Scan for the cell matching the given text and deliver its (X, Y) coordinate at center. 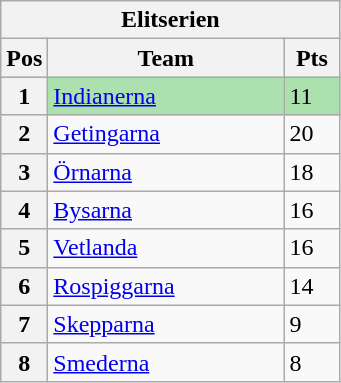
1 (24, 96)
18 (312, 172)
Bysarna (166, 210)
Team (166, 58)
Pos (24, 58)
6 (24, 286)
11 (312, 96)
5 (24, 248)
Rospiggarna (166, 286)
14 (312, 286)
20 (312, 134)
2 (24, 134)
Örnarna (166, 172)
3 (24, 172)
Pts (312, 58)
9 (312, 324)
Getingarna (166, 134)
Vetlanda (166, 248)
Elitserien (170, 20)
7 (24, 324)
Smederna (166, 362)
4 (24, 210)
Skepparna (166, 324)
Indianerna (166, 96)
